Output the (X, Y) coordinate of the center of the cell containing the given text.  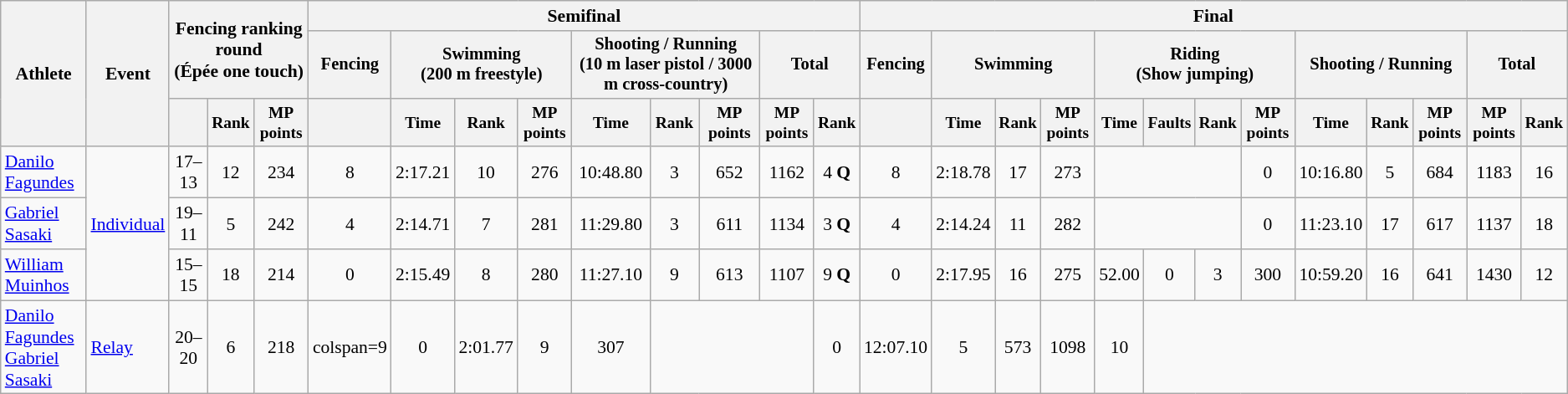
1183 (1494, 172)
1107 (788, 274)
307 (610, 347)
280 (545, 274)
1137 (1494, 224)
Danilo Fagundes (43, 172)
11:27.10 (610, 274)
Danilo FagundesGabriel Sasaki (43, 347)
652 (729, 172)
Event (127, 74)
10:16.80 (1331, 172)
7 (485, 224)
11 (1019, 224)
1134 (788, 224)
Fencing ranking round(Épée one touch) (238, 50)
2:17.95 (963, 274)
colspan=9 (350, 347)
281 (545, 224)
10:59.20 (1331, 274)
Shooting / Running(10 m laser pistol / 3000 m cross-country) (666, 65)
Shooting / Running (1381, 65)
2:15.49 (423, 274)
276 (545, 172)
Semifinal (584, 16)
Gabriel Sasaki (43, 224)
641 (1440, 274)
2:17.21 (423, 172)
15–15 (188, 274)
9 Q (836, 274)
273 (1067, 172)
275 (1067, 274)
2:18.78 (963, 172)
Riding(Show jumping) (1194, 65)
1430 (1494, 274)
234 (281, 172)
Relay (127, 347)
218 (281, 347)
282 (1067, 224)
1098 (1067, 347)
Faults (1169, 122)
12:07.10 (896, 347)
Final (1213, 16)
6 (231, 347)
11:23.10 (1331, 224)
684 (1440, 172)
3 Q (836, 224)
11:29.80 (610, 224)
17–13 (188, 172)
617 (1440, 224)
2:14.24 (963, 224)
Individual (127, 224)
613 (729, 274)
William Muinhos (43, 274)
242 (281, 224)
20–20 (188, 347)
Swimming(200 m freestyle) (482, 65)
4 Q (836, 172)
611 (729, 224)
Athlete (43, 74)
2:14.71 (423, 224)
2:01.77 (485, 347)
1162 (788, 172)
214 (281, 274)
52.00 (1119, 274)
300 (1268, 274)
573 (1019, 347)
19–11 (188, 224)
10:48.80 (610, 172)
Swimming (1014, 65)
